Search for the cell housing the specified text and yield its (X, Y) center coordinate. 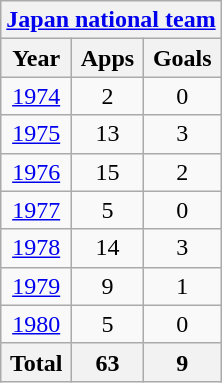
63 (108, 362)
13 (108, 134)
1976 (36, 172)
1 (182, 286)
Japan national team (111, 20)
1979 (36, 286)
Goals (182, 58)
Apps (108, 58)
1975 (36, 134)
Year (36, 58)
Total (36, 362)
14 (108, 248)
15 (108, 172)
1980 (36, 324)
1977 (36, 210)
1978 (36, 248)
1974 (36, 96)
